Search for the cell housing the specified text and yield its [x, y] center coordinate. 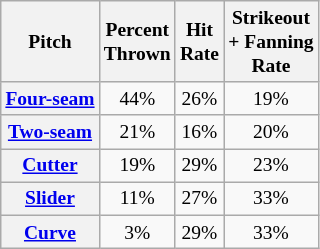
Hit Rate [199, 42]
23% [272, 166]
21% [137, 132]
27% [199, 198]
20% [272, 132]
11% [137, 198]
Pitch [50, 42]
Two-seam [50, 132]
Cutter [50, 166]
26% [199, 98]
Percent Thrown [137, 42]
Slider [50, 198]
44% [137, 98]
Strikeout + Fanning Rate [272, 42]
Four-seam [50, 98]
3% [137, 232]
Curve [50, 232]
16% [199, 132]
